Identify which cell holds the provided text, then report its (X, Y) central coordinate. 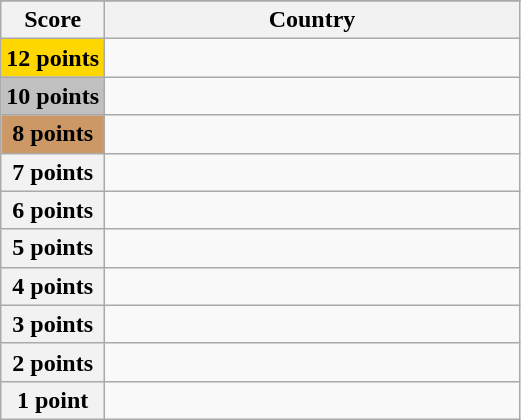
5 points (53, 248)
Score (53, 20)
8 points (53, 134)
1 point (53, 400)
10 points (53, 96)
Country (312, 20)
7 points (53, 172)
4 points (53, 286)
3 points (53, 324)
6 points (53, 210)
2 points (53, 362)
12 points (53, 58)
